Pinpoint the cell where the given text exists, returning its [X, Y] midpoint coordinate. 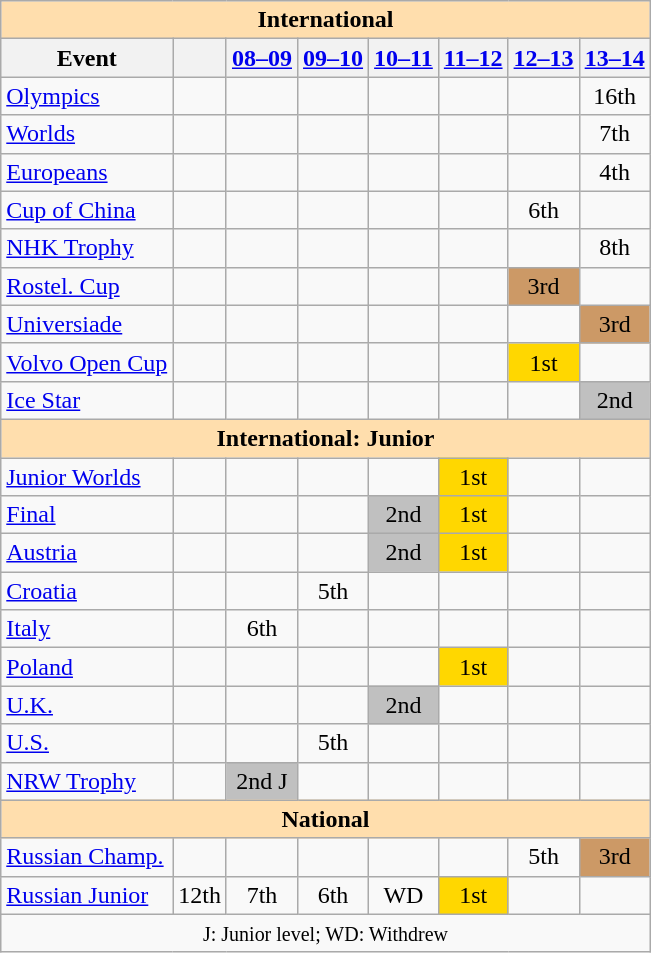
Final [87, 515]
Europeans [87, 172]
8th [614, 248]
12th [200, 895]
16th [614, 96]
Junior Worlds [87, 477]
Event [87, 58]
10–11 [404, 58]
Worlds [87, 134]
Austria [87, 553]
WD [404, 895]
J: Junior level; WD: Withdrew [326, 933]
13–14 [614, 58]
Croatia [87, 591]
NRW Trophy [87, 781]
4th [614, 172]
08–09 [262, 58]
National [326, 819]
Russian Junior [87, 895]
Ice Star [87, 400]
International: Junior [326, 438]
11–12 [473, 58]
Universiade [87, 324]
Rostel. Cup [87, 286]
U.S. [87, 743]
12–13 [544, 58]
09–10 [334, 58]
Italy [87, 629]
Poland [87, 667]
Volvo Open Cup [87, 362]
NHK Trophy [87, 248]
U.K. [87, 705]
Cup of China [87, 210]
Olympics [87, 96]
International [326, 20]
2nd J [262, 781]
Russian Champ. [87, 857]
